Output the [X, Y] coordinate of the center of the cell containing the given text.  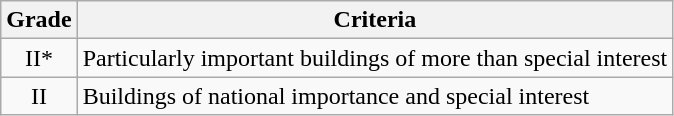
Buildings of national importance and special interest [375, 96]
II [39, 96]
Criteria [375, 20]
Particularly important buildings of more than special interest [375, 58]
Grade [39, 20]
II* [39, 58]
